From the cell containing the given text, extract its center point as [X, Y] coordinate. 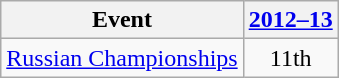
2012–13 [290, 20]
11th [290, 58]
Event [122, 20]
Russian Championships [122, 58]
